Identify which cell holds the provided text, then report its (x, y) central coordinate. 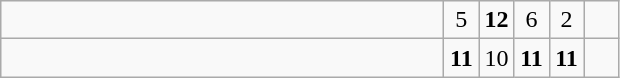
2 (566, 20)
12 (496, 20)
10 (496, 58)
5 (462, 20)
6 (532, 20)
